Return the (x, y) coordinate for the center point of the cell that contains the specified text.  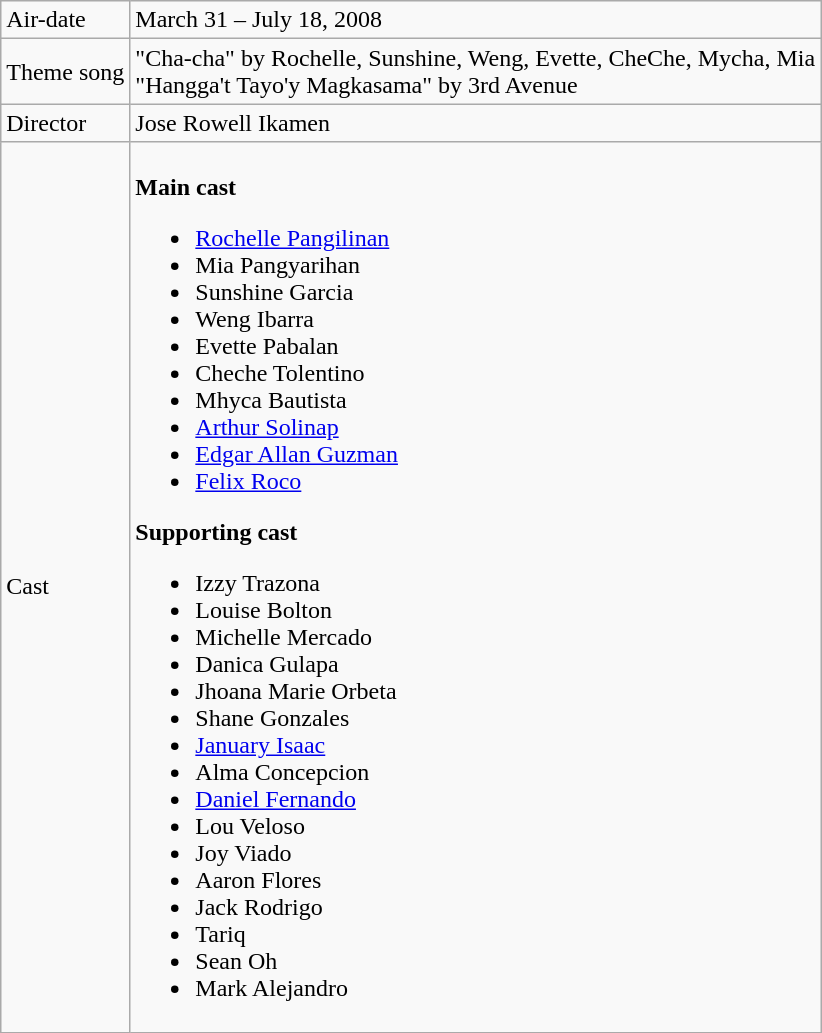
Air-date (66, 20)
Theme song (66, 72)
March 31 – July 18, 2008 (476, 20)
Jose Rowell Ikamen (476, 123)
"Cha-cha" by Rochelle, Sunshine, Weng, Evette, CheChe, Mycha, Mia "Hangga't Tayo'y Magkasama" by 3rd Avenue (476, 72)
Cast (66, 587)
Director (66, 123)
